Determine the (X, Y) coordinate at the center of the cell enclosing the given text.  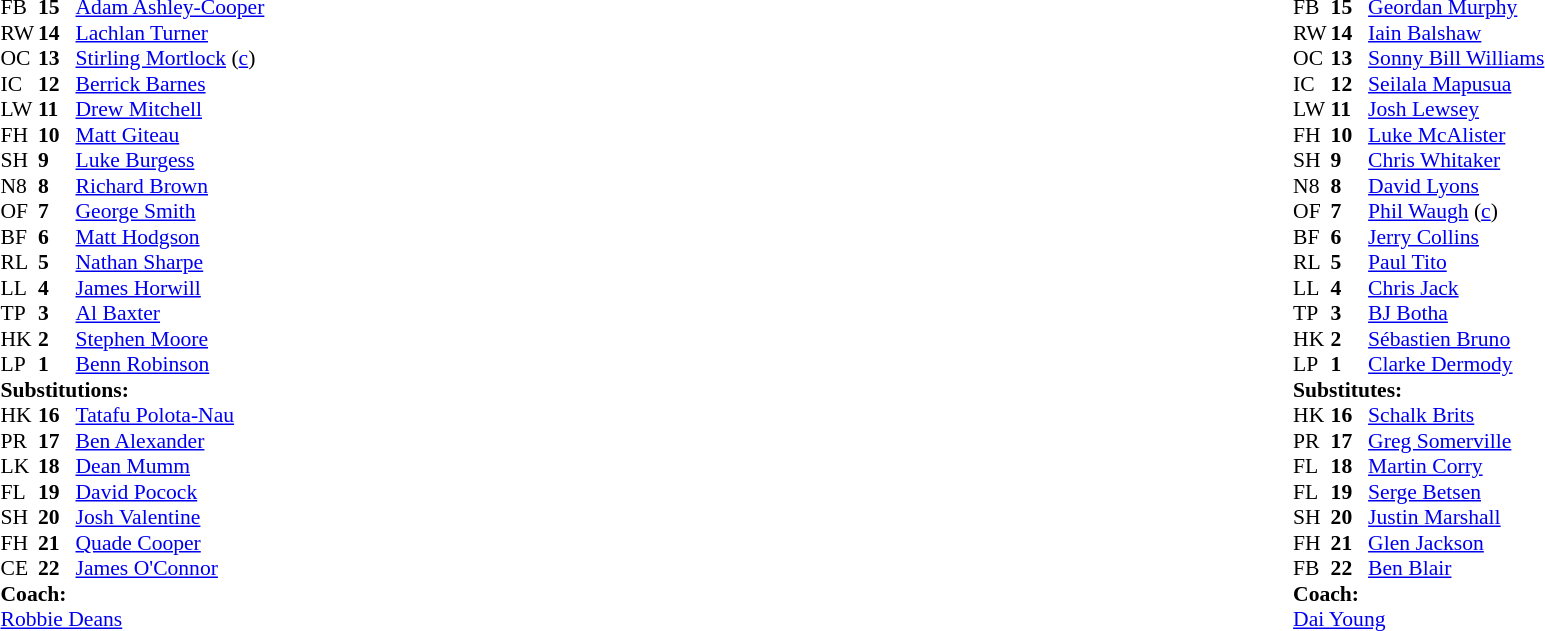
Sonny Bill Williams (1456, 59)
Ben Alexander (170, 441)
David Pocock (170, 492)
Quade Cooper (170, 543)
Al Baxter (170, 313)
BJ Botha (1456, 313)
Lachlan Turner (170, 33)
Greg Somerville (1456, 441)
Stephen Moore (170, 339)
Jerry Collins (1456, 237)
Sébastien Bruno (1456, 339)
Josh Lewsey (1456, 109)
Josh Valentine (170, 517)
CE (19, 569)
LK (19, 467)
David Lyons (1456, 186)
Clarke Dermody (1456, 365)
Luke Burgess (170, 161)
Richard Brown (170, 186)
Dean Mumm (170, 467)
Luke McAlister (1456, 135)
Matt Hodgson (170, 237)
George Smith (170, 211)
Seilala Mapusua (1456, 84)
Stirling Mortlock (c) (170, 59)
Substitutions: (132, 390)
Iain Balshaw (1456, 33)
Chris Jack (1456, 288)
Benn Robinson (170, 365)
James Horwill (170, 288)
Substitutes: (1418, 390)
Schalk Brits (1456, 415)
James O'Connor (170, 569)
Berrick Barnes (170, 84)
Nathan Sharpe (170, 263)
Ben Blair (1456, 569)
Drew Mitchell (170, 109)
FB (1312, 569)
Tatafu Polota-Nau (170, 415)
Justin Marshall (1456, 517)
Martin Corry (1456, 467)
Glen Jackson (1456, 543)
Paul Tito (1456, 263)
Chris Whitaker (1456, 161)
Matt Giteau (170, 135)
Serge Betsen (1456, 492)
Phil Waugh (c) (1456, 211)
